From the cell containing the given text, extract its center point as (X, Y) coordinate. 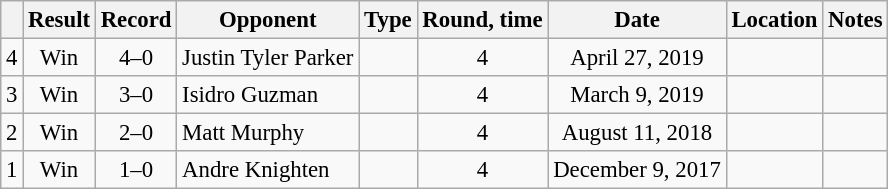
2 (12, 133)
Round, time (482, 20)
Date (637, 20)
Matt Murphy (268, 133)
2–0 (136, 133)
1–0 (136, 170)
Isidro Guzman (268, 95)
Location (774, 20)
Record (136, 20)
April 27, 2019 (637, 58)
December 9, 2017 (637, 170)
Justin Tyler Parker (268, 58)
March 9, 2019 (637, 95)
4–0 (136, 58)
Andre Knighten (268, 170)
1 (12, 170)
Opponent (268, 20)
August 11, 2018 (637, 133)
Result (60, 20)
Notes (856, 20)
3–0 (136, 95)
Type (388, 20)
3 (12, 95)
